Provide the (x, y) coordinate of the cell's center where the given text is located.  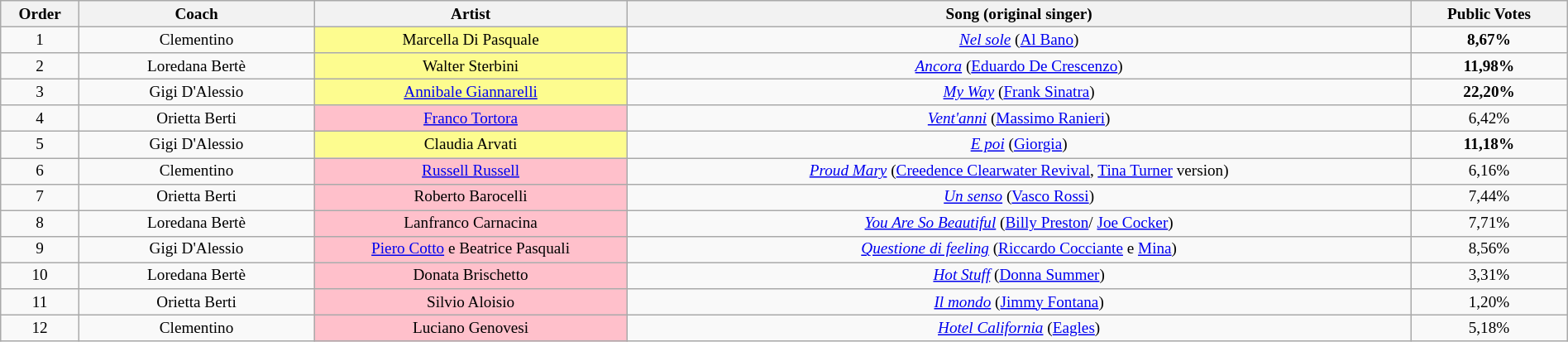
Hotel California (Eagles) (1019, 328)
8 (40, 224)
Walter Sterbini (471, 66)
22,20% (1489, 92)
12 (40, 328)
Claudia Arvati (471, 145)
6,42% (1489, 118)
Nel sole (Al Bano) (1019, 40)
Lanfranco Carnacina (471, 224)
8,56% (1489, 249)
7,71% (1489, 224)
11 (40, 302)
6,16% (1489, 171)
5,18% (1489, 328)
Order (40, 14)
3 (40, 92)
Silvio Aloisio (471, 302)
Luciano Genovesi (471, 328)
Public Votes (1489, 14)
1,20% (1489, 302)
Proud Mary (Creedence Clearwater Revival, Tina Turner version) (1019, 171)
11,18% (1489, 145)
Artist (471, 14)
Russell Russell (471, 171)
Franco Tortora (471, 118)
7 (40, 197)
Questione di feeling (Riccardo Cocciante e Mina) (1019, 249)
7,44% (1489, 197)
Marcella Di Pasquale (471, 40)
Annibale Giannarelli (471, 92)
Song (original singer) (1019, 14)
Hot Stuff (Donna Summer) (1019, 276)
E poi (Giorgia) (1019, 145)
Roberto Barocelli (471, 197)
Piero Cotto e Beatrice Pasquali (471, 249)
My Way (Frank Sinatra) (1019, 92)
8,67% (1489, 40)
1 (40, 40)
Coach (196, 14)
4 (40, 118)
Ancora (Eduardo De Crescenzo) (1019, 66)
5 (40, 145)
You Are So Beautiful (Billy Preston/ Joe Cocker) (1019, 224)
11,98% (1489, 66)
Un senso (Vasco Rossi) (1019, 197)
10 (40, 276)
Il mondo (Jimmy Fontana) (1019, 302)
3,31% (1489, 276)
2 (40, 66)
Donata Brischetto (471, 276)
Vent'anni (Massimo Ranieri) (1019, 118)
9 (40, 249)
6 (40, 171)
